For the text-containing cell, return its midpoint in (x, y) coordinate format. 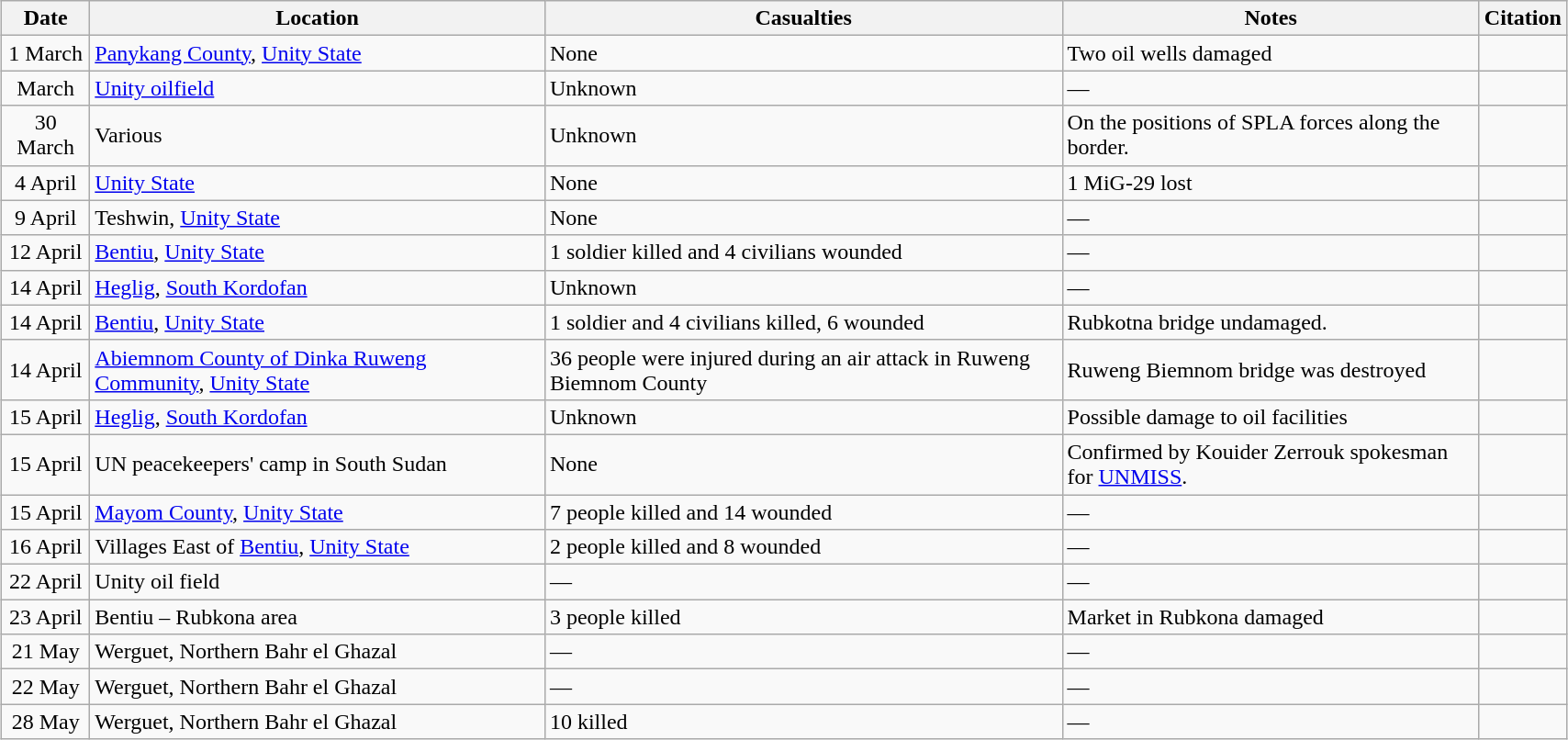
Two oil wells damaged (1271, 53)
23 April (46, 617)
Ruweng Biemnom bridge was destroyed (1271, 369)
1 soldier and 4 civilians killed, 6 wounded (803, 322)
Confirmed by Kouider Zerrouk spokesman for UNMISS. (1271, 465)
Notes (1271, 18)
22 April (46, 582)
Unity oilfield (318, 88)
9 April (46, 218)
7 people killed and 14 wounded (803, 511)
Date (46, 18)
1 soldier killed and 4 civilians wounded (803, 252)
Unity oil field (318, 582)
36 people were injured during an air attack in Ruweng Biemnom County (803, 369)
10 killed (803, 722)
Villages East of Bentiu, Unity State (318, 547)
Abiemnom County of Dinka Ruweng Community, Unity State (318, 369)
March (46, 88)
30 March (46, 136)
21 May (46, 652)
3 people killed (803, 617)
1 MiG-29 lost (1271, 183)
On the positions of SPLA forces along the border. (1271, 136)
12 April (46, 252)
Possible damage to oil facilities (1271, 417)
UN peacekeepers' camp in South Sudan (318, 465)
2 people killed and 8 wounded (803, 547)
16 April (46, 547)
Bentiu – Rubkona area (318, 617)
1 March (46, 53)
Citation (1522, 18)
Teshwin, Unity State (318, 218)
Rubkotna bridge undamaged. (1271, 322)
4 April (46, 183)
Mayom County, Unity State (318, 511)
Location (318, 18)
Various (318, 136)
28 May (46, 722)
Panykang County, Unity State (318, 53)
Casualties (803, 18)
22 May (46, 687)
Unity State (318, 183)
Market in Rubkona damaged (1271, 617)
